Output the (X, Y) coordinate of the center of the cell containing the given text.  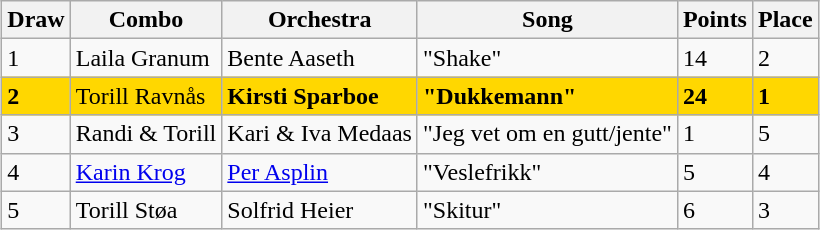
Randi & Torill (146, 134)
Orchestra (320, 20)
Draw (36, 20)
Points (714, 20)
Song (547, 20)
Karin Krog (146, 172)
Combo (146, 20)
Torill Ravnås (146, 96)
24 (714, 96)
"Dukkemann" (547, 96)
Per Asplin (320, 172)
6 (714, 210)
Laila Granum (146, 58)
"Jeg vet om en gutt/jente" (547, 134)
14 (714, 58)
Kari & Iva Medaas (320, 134)
Torill Støa (146, 210)
"Skitur" (547, 210)
Place (785, 20)
Bente Aaseth (320, 58)
"Shake" (547, 58)
"Veslefrikk" (547, 172)
Solfrid Heier (320, 210)
Kirsti Sparboe (320, 96)
